Provide the [x, y] coordinate of the cell's center where the given text is located.  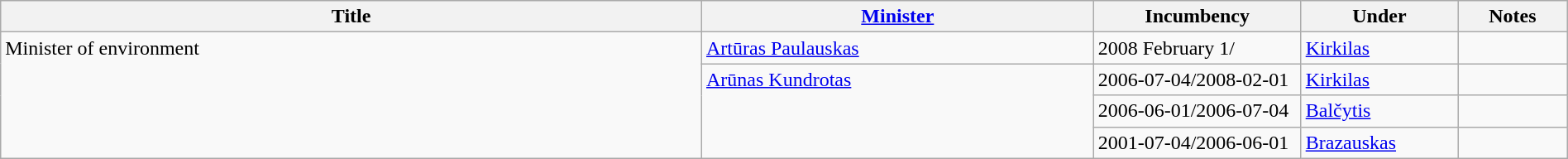
2008 February 1/ [1198, 48]
Brazauskas [1379, 142]
Notes [1513, 17]
Artūras Paulauskas [898, 48]
Minister of environment [351, 95]
Balčytis [1379, 111]
2006-06-01/2006-07-04 [1198, 111]
Arūnas Kundrotas [898, 111]
2001-07-04/2006-06-01 [1198, 142]
Incumbency [1198, 17]
Title [351, 17]
Minister [898, 17]
2006-07-04/2008-02-01 [1198, 79]
Under [1379, 17]
